Return the [X, Y] coordinate for the center point of the cell that contains the specified text.  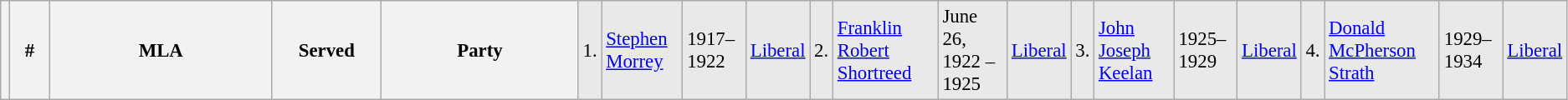
Stephen Morrey [643, 50]
1. [590, 50]
4. [1313, 50]
John Joseph Keelan [1135, 50]
1929–1934 [1471, 50]
June 26, 1922 – 1925 [972, 50]
1917–1922 [715, 50]
2. [822, 50]
1925–1929 [1206, 50]
Served [326, 50]
# [29, 50]
Donald McPherson Strath [1382, 50]
3. [1083, 50]
Party [480, 50]
Franklin Robert Shortreed [885, 50]
MLA [161, 50]
